Scan for the cell matching the given text and deliver its [x, y] coordinate at center. 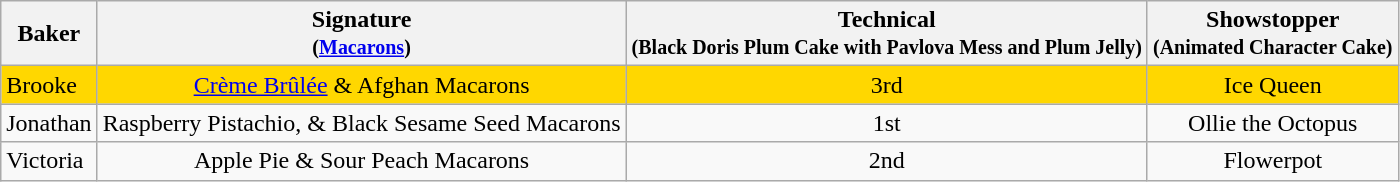
Apple Pie & Sour Peach Macarons [362, 161]
Baker [49, 34]
Technical(Black Doris Plum Cake with Pavlova Mess and Plum Jelly) [886, 34]
Crème Brûlée & Afghan Macarons [362, 85]
3rd [886, 85]
Jonathan [49, 123]
Raspberry Pistachio, & Black Sesame Seed Macarons [362, 123]
Signature(Macarons) [362, 34]
Showstopper(Animated Character Cake) [1272, 34]
1st [886, 123]
Ollie the Octopus [1272, 123]
2nd [886, 161]
Brooke [49, 85]
Flowerpot [1272, 161]
Ice Queen [1272, 85]
Victoria [49, 161]
